Extract the (X, Y) coordinate from the center of the cell holding the provided text.  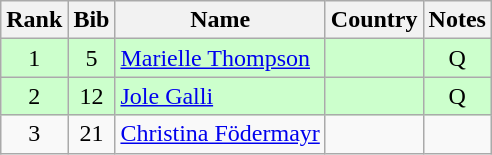
Jole Galli (220, 96)
Notes (457, 20)
2 (34, 96)
Christina Födermayr (220, 134)
Name (220, 20)
Rank (34, 20)
5 (92, 58)
Bib (92, 20)
1 (34, 58)
3 (34, 134)
Marielle Thompson (220, 58)
Country (374, 20)
12 (92, 96)
21 (92, 134)
